Identify which cell holds the provided text, then report its [X, Y] central coordinate. 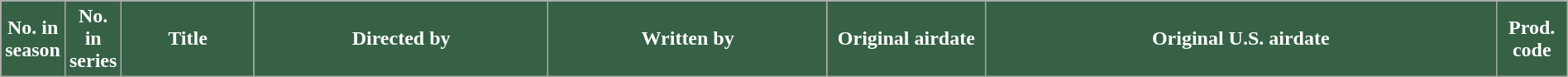
Prod.code [1532, 39]
Original airdate [906, 39]
Directed by [401, 39]
No. inseason [33, 39]
Title [188, 39]
Original U.S. airdate [1241, 39]
No. inseries [93, 39]
Written by [688, 39]
